Scan for the cell matching the given text and deliver its (x, y) coordinate at center. 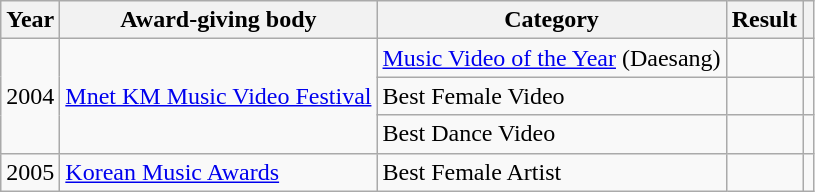
Best Female Video (552, 96)
Music Video of the Year (Daesang) (552, 58)
Year (30, 20)
Result (764, 20)
Mnet KM Music Video Festival (218, 96)
Category (552, 20)
Best Female Artist (552, 172)
2005 (30, 172)
2004 (30, 96)
Award-giving body (218, 20)
Korean Music Awards (218, 172)
Best Dance Video (552, 134)
